Search for the cell housing the specified text and yield its (x, y) center coordinate. 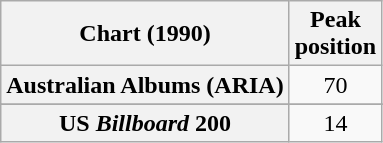
Peakposition (335, 34)
70 (335, 85)
Chart (1990) (145, 34)
US Billboard 200 (145, 123)
Australian Albums (ARIA) (145, 85)
14 (335, 123)
